Locate the cell with the specified text and output its (x, y) center coordinate. 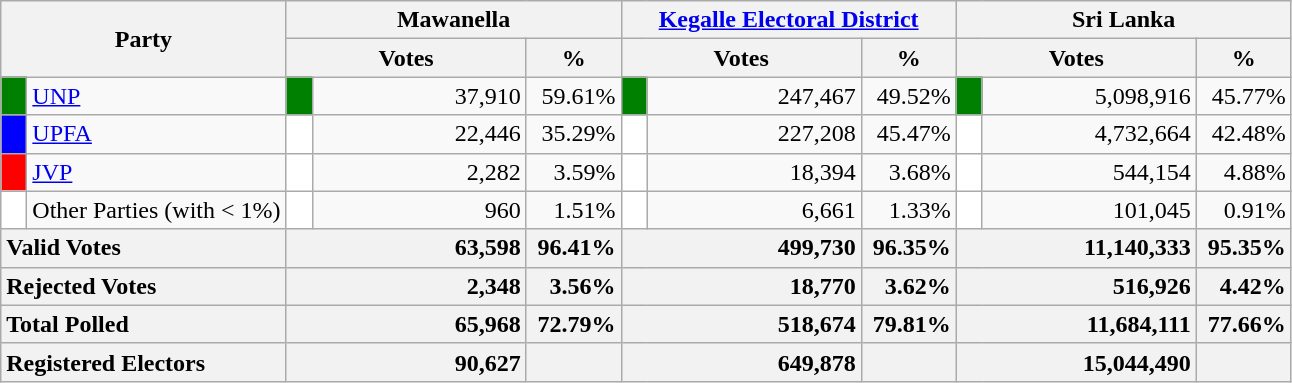
649,878 (741, 362)
518,674 (741, 324)
65,968 (406, 324)
11,140,333 (1076, 248)
247,467 (754, 96)
2,282 (419, 172)
72.79% (574, 324)
3.56% (574, 286)
499,730 (741, 248)
UNP (156, 96)
Rejected Votes (144, 286)
79.81% (908, 324)
5,098,916 (1089, 96)
0.91% (1244, 210)
227,208 (754, 134)
95.35% (1244, 248)
63,598 (406, 248)
35.29% (574, 134)
1.51% (574, 210)
101,045 (1089, 210)
3.62% (908, 286)
Mawanella (454, 20)
UPFA (156, 134)
15,044,490 (1076, 362)
49.52% (908, 96)
6,661 (754, 210)
11,684,111 (1076, 324)
Registered Electors (144, 362)
960 (419, 210)
516,926 (1076, 286)
1.33% (908, 210)
Total Polled (144, 324)
45.47% (908, 134)
96.41% (574, 248)
Sri Lanka (1124, 20)
96.35% (908, 248)
544,154 (1089, 172)
42.48% (1244, 134)
4.88% (1244, 172)
45.77% (1244, 96)
Kegalle Electoral District (788, 20)
37,910 (419, 96)
3.59% (574, 172)
90,627 (406, 362)
3.68% (908, 172)
77.66% (1244, 324)
59.61% (574, 96)
Valid Votes (144, 248)
18,770 (741, 286)
4.42% (1244, 286)
JVP (156, 172)
22,446 (419, 134)
4,732,664 (1089, 134)
Other Parties (with < 1%) (156, 210)
Party (144, 39)
18,394 (754, 172)
2,348 (406, 286)
